Provide the (X, Y) coordinate of the cell's center where the given text is located.  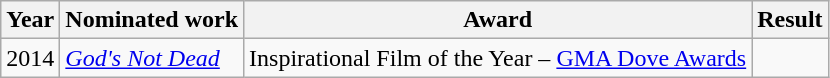
Nominated work (152, 20)
Year (30, 20)
Result (790, 20)
2014 (30, 58)
Award (498, 20)
Inspirational Film of the Year – GMA Dove Awards (498, 58)
God's Not Dead (152, 58)
